Output the (x, y) coordinate of the center of the cell containing the given text.  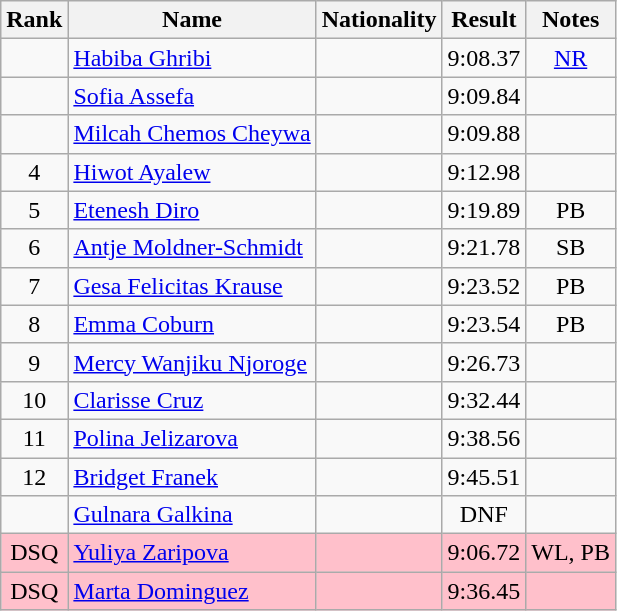
8 (34, 324)
Milcah Chemos Cheywa (192, 134)
Nationality (379, 20)
Habiba Ghribi (192, 58)
Result (484, 20)
Yuliya Zaripova (192, 553)
SB (571, 248)
Notes (571, 20)
Mercy Wanjiku Njoroge (192, 362)
WL, PB (571, 553)
9:38.56 (484, 438)
9:06.72 (484, 553)
Antje Moldner-Schmidt (192, 248)
9:23.52 (484, 286)
Gulnara Galkina (192, 515)
Hiwot Ayalew (192, 172)
9 (34, 362)
NR (571, 58)
Gesa Felicitas Krause (192, 286)
9:32.44 (484, 400)
9:45.51 (484, 477)
12 (34, 477)
4 (34, 172)
7 (34, 286)
Bridget Franek (192, 477)
Etenesh Diro (192, 210)
Marta Dominguez (192, 591)
Clarisse Cruz (192, 400)
9:26.73 (484, 362)
9:12.98 (484, 172)
9:19.89 (484, 210)
9:21.78 (484, 248)
9:09.88 (484, 134)
5 (34, 210)
Name (192, 20)
11 (34, 438)
10 (34, 400)
Emma Coburn (192, 324)
9:36.45 (484, 591)
9:08.37 (484, 58)
Sofia Assefa (192, 96)
9:09.84 (484, 96)
Rank (34, 20)
6 (34, 248)
9:23.54 (484, 324)
Polina Jelizarova (192, 438)
DNF (484, 515)
